Detect which cell encompasses the target text, then output its [x, y] center coordinate. 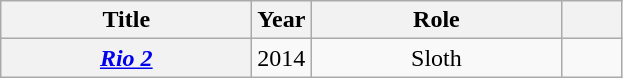
Year [282, 20]
Sloth [436, 58]
Title [126, 20]
2014 [282, 58]
Rio 2 [126, 58]
Role [436, 20]
